From the cell containing the given text, extract its center point as (x, y) coordinate. 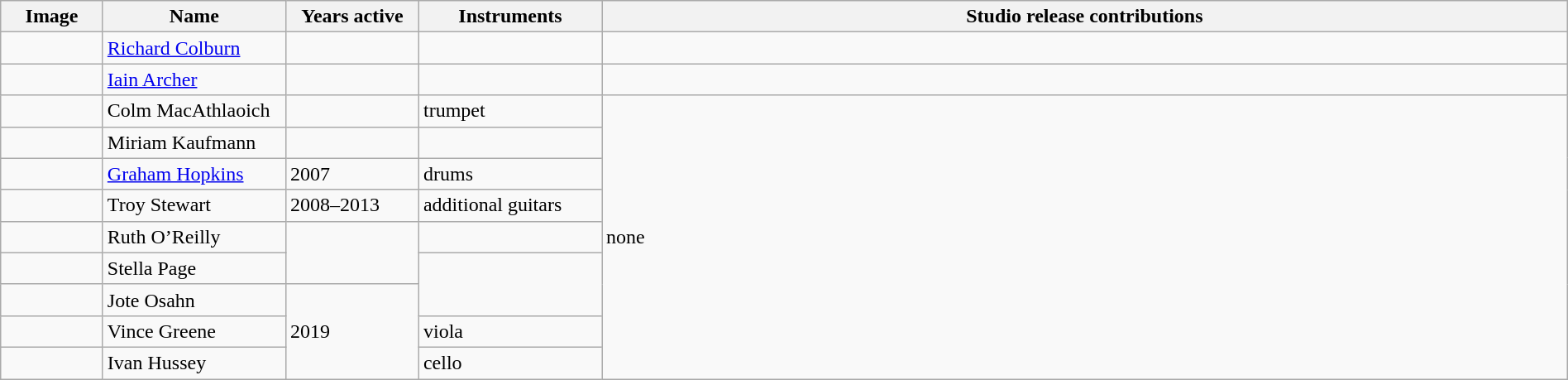
Iain Archer (194, 79)
Troy Stewart (194, 205)
Years active (352, 17)
Graham Hopkins (194, 174)
Vince Greene (194, 331)
Stella Page (194, 268)
Name (194, 17)
2007 (352, 174)
Colm MacAthlaoich (194, 111)
Jote Osahn (194, 300)
Instruments (509, 17)
drums (509, 174)
Richard Colburn (194, 48)
2008–2013 (352, 205)
Miriam Kaufmann (194, 142)
cello (509, 363)
2019 (352, 331)
additional guitars (509, 205)
none (1085, 237)
viola (509, 331)
Studio release contributions (1085, 17)
trumpet (509, 111)
Ivan Hussey (194, 363)
Image (52, 17)
Ruth O’Reilly (194, 237)
